Search for the cell housing the specified text and yield its [x, y] center coordinate. 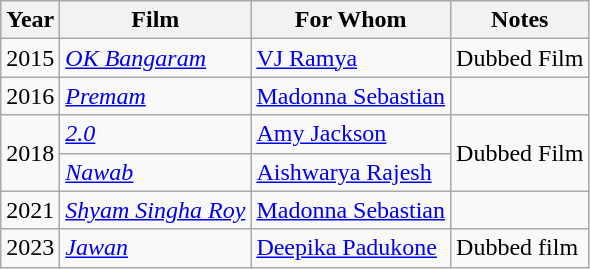
OK Bangaram [156, 58]
Nawab [156, 172]
Dubbed film [520, 248]
VJ Ramya [351, 58]
Shyam Singha Roy [156, 210]
2021 [30, 210]
2018 [30, 153]
Amy Jackson [351, 134]
Aishwarya Rajesh [351, 172]
Jawan [156, 248]
2.0 [156, 134]
Film [156, 20]
For Whom [351, 20]
2015 [30, 58]
2023 [30, 248]
Deepika Padukone [351, 248]
Notes [520, 20]
2016 [30, 96]
Year [30, 20]
Premam [156, 96]
